Output the [X, Y] coordinate of the center of the cell containing the given text.  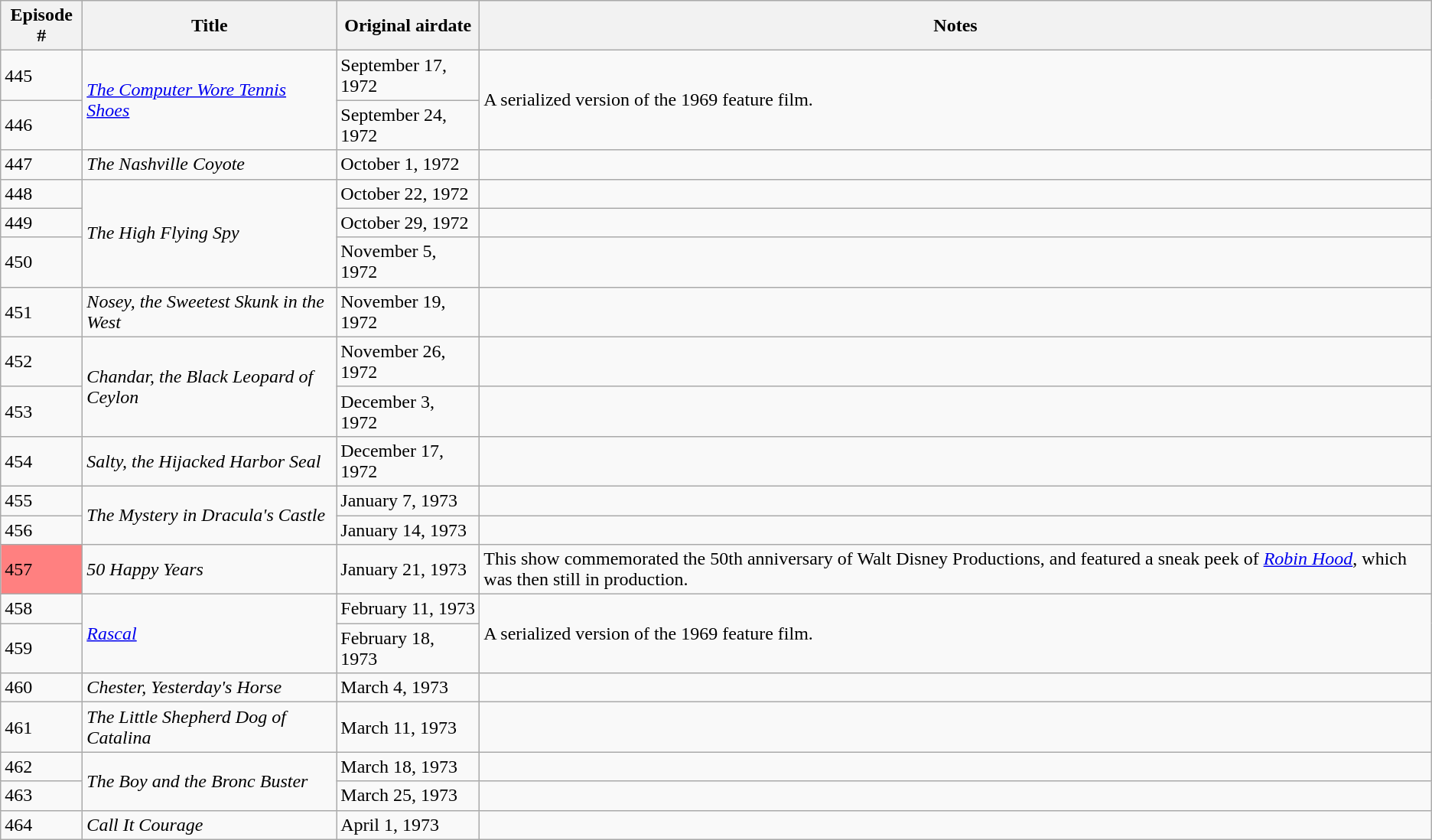
November 19, 1972 [408, 312]
454 [41, 461]
Original airdate [408, 26]
October 1, 1972 [408, 164]
December 3, 1972 [408, 412]
448 [41, 194]
Notes [955, 26]
457 [41, 569]
March 4, 1973 [408, 688]
September 24, 1972 [408, 125]
452 [41, 361]
458 [41, 609]
50 Happy Years [210, 569]
October 22, 1972 [408, 194]
463 [41, 796]
January 21, 1973 [408, 569]
Episode # [41, 26]
Rascal [210, 633]
459 [41, 649]
453 [41, 412]
455 [41, 500]
October 29, 1972 [408, 223]
446 [41, 125]
This show commemorated the 50th anniversary of Walt Disney Productions, and featured a sneak peek of Robin Hood, which was then still in production. [955, 569]
Nosey, the Sweetest Skunk in the West [210, 312]
451 [41, 312]
The Mystery in Dracula's Castle [210, 515]
January 7, 1973 [408, 500]
March 18, 1973 [408, 767]
462 [41, 767]
March 25, 1973 [408, 796]
November 5, 1972 [408, 262]
The Nashville Coyote [210, 164]
September 17, 1972 [408, 75]
The Boy and the Bronc Buster [210, 781]
460 [41, 688]
The High Flying Spy [210, 233]
450 [41, 262]
The Little Shepherd Dog of Catalina [210, 727]
Salty, the Hijacked Harbor Seal [210, 461]
April 1, 1973 [408, 825]
Chandar, the Black Leopard of Ceylon [210, 386]
Title [210, 26]
461 [41, 727]
February 11, 1973 [408, 609]
January 14, 1973 [408, 530]
November 26, 1972 [408, 361]
The Computer Wore Tennis Shoes [210, 100]
December 17, 1972 [408, 461]
449 [41, 223]
March 11, 1973 [408, 727]
464 [41, 825]
456 [41, 530]
447 [41, 164]
February 18, 1973 [408, 649]
Call It Courage [210, 825]
Chester, Yesterday's Horse [210, 688]
445 [41, 75]
